Return the (X, Y) coordinate for the center point of the cell that contains the specified text.  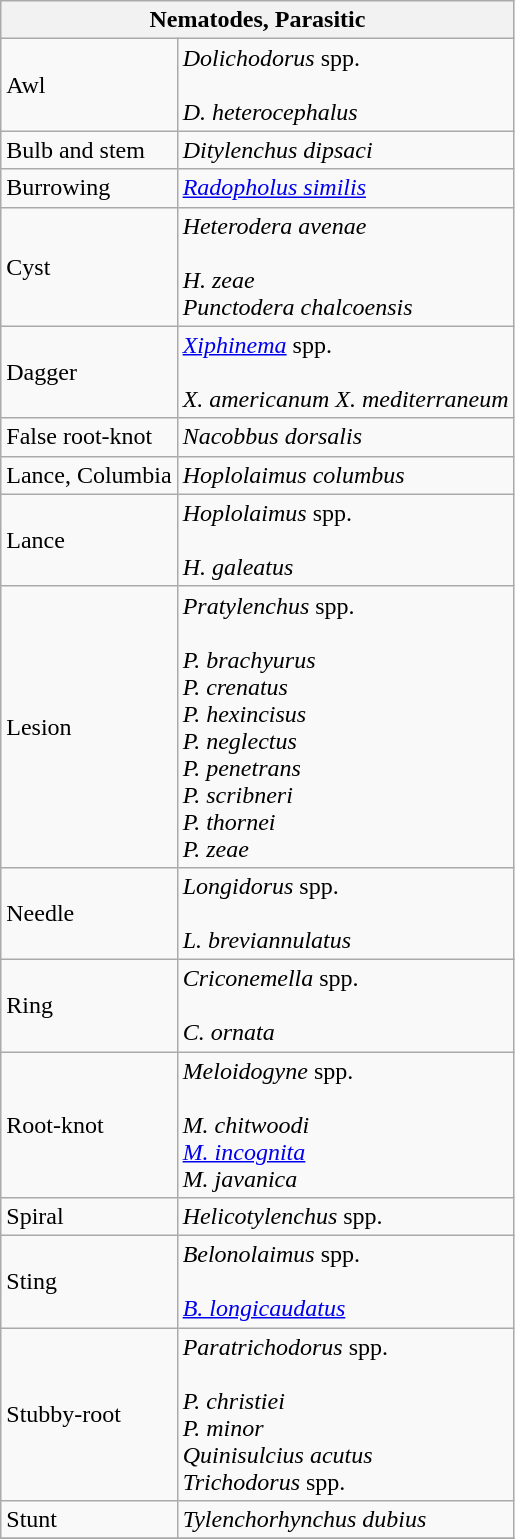
Xiphinema spp. X. americanum X. mediterraneum (346, 372)
Nacobbus dorsalis (346, 437)
Nematodes, Parasitic (258, 20)
Heterodera avenaeH. zeae Punctodera chalcoensis (346, 266)
Needle (89, 913)
Bulb and stem (89, 150)
Lesion (89, 726)
Hoplolaimus columbus (346, 475)
Hoplolaimus spp. H. galeatus (346, 540)
Spiral (89, 1217)
Ring (89, 1005)
Dagger (89, 372)
Longidorus spp. L. breviannulatus (346, 913)
Dolichodorus spp.D. heterocephalus (346, 85)
Burrowing (89, 188)
Pratylenchus spp.P. brachyurus P. crenatus P. hexincisus P. neglectus P. penetrans P. scribneri P. thornei P. zeae (346, 726)
Stunt (89, 1520)
Lance (89, 540)
Meloidogyne spp. M. chitwoodi M. incognita M. javanica (346, 1125)
Root-knot (89, 1125)
Awl (89, 85)
Radopholus similis (346, 188)
Stubby-root (89, 1414)
Sting (89, 1282)
False root-knot (89, 437)
Belonolaimus spp. B. longicaudatus (346, 1282)
Criconemella spp. C. ornata (346, 1005)
Tylenchorhynchus dubius (346, 1520)
Helicotylenchus spp. (346, 1217)
Paratrichodorus spp. P. christiei P. minor Quinisulcius acutus Trichodorus spp. (346, 1414)
Cyst (89, 266)
Lance, Columbia (89, 475)
Ditylenchus dipsaci (346, 150)
